Locate the cell with the specified text and output its (X, Y) center coordinate. 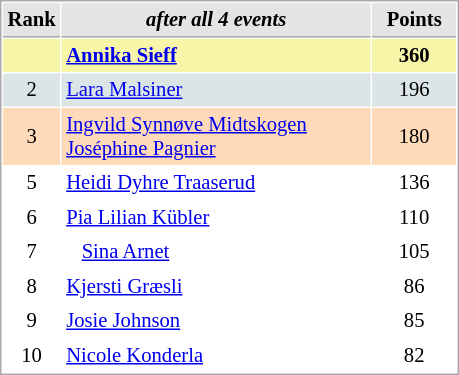
Josie Johnson (216, 320)
Ingvild Synnøve Midtskogen Joséphine Pagnier (216, 136)
Annika Sieff (216, 56)
after all 4 events (216, 20)
Pia Lilian Kübler (216, 218)
Kjersti Græsli (216, 286)
Nicole Konderla (216, 356)
85 (414, 320)
Heidi Dyhre Traaserud (216, 182)
10 (32, 356)
9 (32, 320)
2 (32, 90)
Rank (32, 20)
105 (414, 252)
180 (414, 136)
86 (414, 286)
8 (32, 286)
7 (32, 252)
Lara Malsiner (216, 90)
110 (414, 218)
136 (414, 182)
5 (32, 182)
196 (414, 90)
360 (414, 56)
82 (414, 356)
6 (32, 218)
Points (414, 20)
3 (32, 136)
Sina Arnet (216, 252)
